Return the (x, y) coordinate for the center point of the cell that contains the specified text.  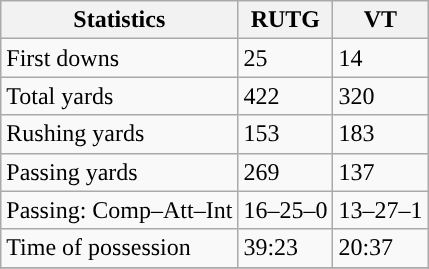
422 (286, 96)
14 (380, 58)
Passing yards (120, 172)
20:37 (380, 248)
183 (380, 134)
VT (380, 20)
320 (380, 96)
25 (286, 58)
RUTG (286, 20)
Passing: Comp–Att–Int (120, 210)
Statistics (120, 20)
39:23 (286, 248)
Rushing yards (120, 134)
13–27–1 (380, 210)
First downs (120, 58)
269 (286, 172)
137 (380, 172)
153 (286, 134)
Time of possession (120, 248)
Total yards (120, 96)
16–25–0 (286, 210)
